Provide the [X, Y] coordinate of the cell's center where the given text is located.  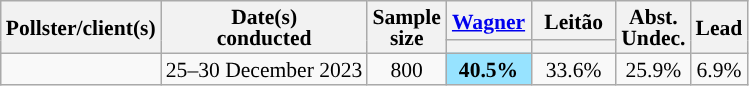
25–30 December 2023 [264, 68]
Leitão [574, 20]
Pollster/client(s) [81, 27]
Sample size [406, 27]
Date(s) conducted [264, 27]
6.9% [720, 68]
Lead [720, 27]
800 [406, 68]
40.5% [488, 68]
Abst.Undec. [653, 27]
Wagner [488, 20]
33.6% [574, 68]
25.9% [653, 68]
